Identify which cell holds the provided text, then report its [x, y] central coordinate. 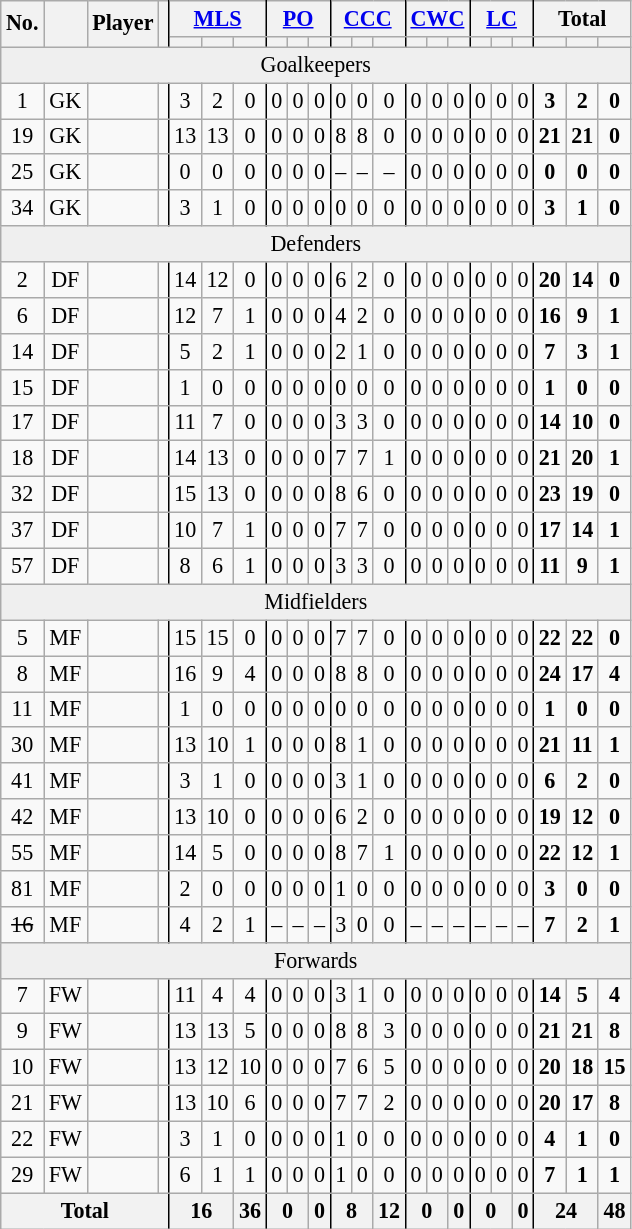
25 [22, 172]
Forwards [316, 960]
CWC [437, 18]
LC [502, 18]
37 [22, 530]
81 [22, 888]
41 [22, 781]
42 [22, 817]
32 [22, 494]
Defenders [316, 244]
34 [22, 208]
57 [22, 566]
CCC [368, 18]
Goalkeepers [316, 65]
48 [614, 1211]
30 [22, 745]
55 [22, 852]
PO [298, 18]
23 [550, 494]
Midfielders [316, 602]
MLS [218, 18]
No. [22, 23]
36 [250, 1211]
29 [22, 1175]
Player [123, 23]
